Return the (x, y) coordinate for the center point of the cell that contains the specified text.  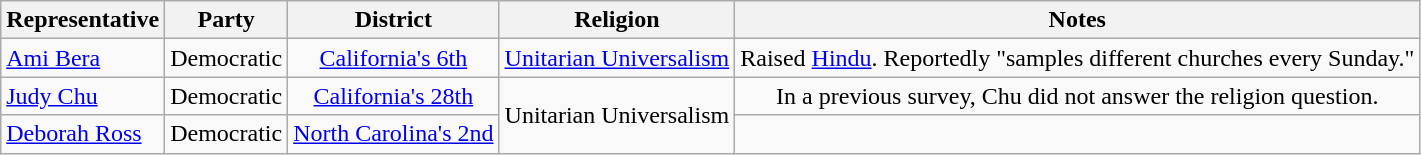
District (394, 20)
North Carolina's 2nd (394, 134)
Raised Hindu. Reportedly "samples different churches every Sunday." (1078, 58)
Notes (1078, 20)
Ami Bera (83, 58)
Party (226, 20)
Deborah Ross (83, 134)
Representative (83, 20)
California's 6th (394, 58)
Judy Chu (83, 96)
In a previous survey, Chu did not answer the religion question. (1078, 96)
Religion (617, 20)
California's 28th (394, 96)
